Determine the (x, y) coordinate at the center of the cell enclosing the given text.  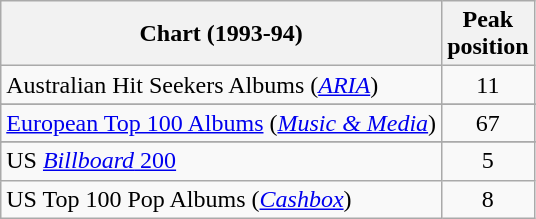
US Billboard 200 (222, 161)
8 (488, 199)
67 (488, 123)
5 (488, 161)
European Top 100 Albums (Music & Media) (222, 123)
Peakposition (488, 34)
11 (488, 85)
Australian Hit Seekers Albums (ARIA) (222, 85)
Chart (1993-94) (222, 34)
US Top 100 Pop Albums (Cashbox) (222, 199)
